Output the [x, y] coordinate of the center of the cell containing the given text.  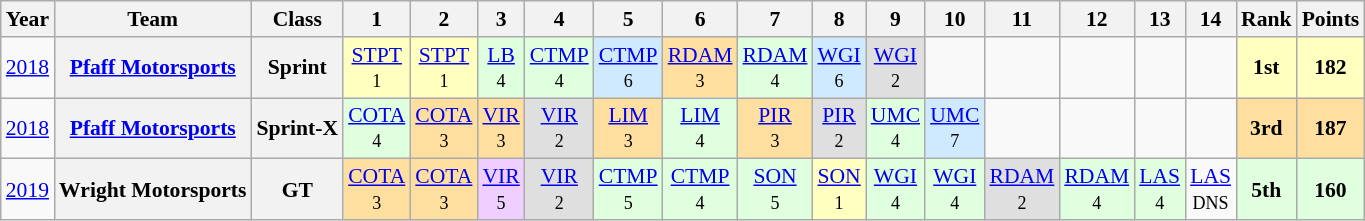
WGI6 [838, 68]
187 [1331, 128]
LAS4 [1160, 190]
Sprint-X [297, 128]
Class [297, 19]
CTMP5 [628, 190]
14 [1210, 19]
LB4 [500, 68]
Year [28, 19]
6 [700, 19]
182 [1331, 68]
9 [896, 19]
1st [1266, 68]
WGI2 [896, 68]
COTA4 [376, 128]
5 [628, 19]
LIM3 [628, 128]
160 [1331, 190]
SON5 [776, 190]
UMC4 [896, 128]
Team [152, 19]
4 [560, 19]
SON1 [838, 190]
8 [838, 19]
3 [500, 19]
3rd [1266, 128]
5th [1266, 190]
7 [776, 19]
1 [376, 19]
RDAM2 [1022, 190]
Sprint [297, 68]
Points [1331, 19]
PIR3 [776, 128]
10 [954, 19]
LIM4 [700, 128]
2 [444, 19]
GT [297, 190]
Wright Motorsports [152, 190]
CTMP6 [628, 68]
2019 [28, 190]
LASDNS [1210, 190]
RDAM3 [700, 68]
PIR2 [838, 128]
12 [1096, 19]
VIR5 [500, 190]
UMC7 [954, 128]
11 [1022, 19]
VIR3 [500, 128]
Rank [1266, 19]
13 [1160, 19]
